Search for the cell housing the specified text and yield its [x, y] center coordinate. 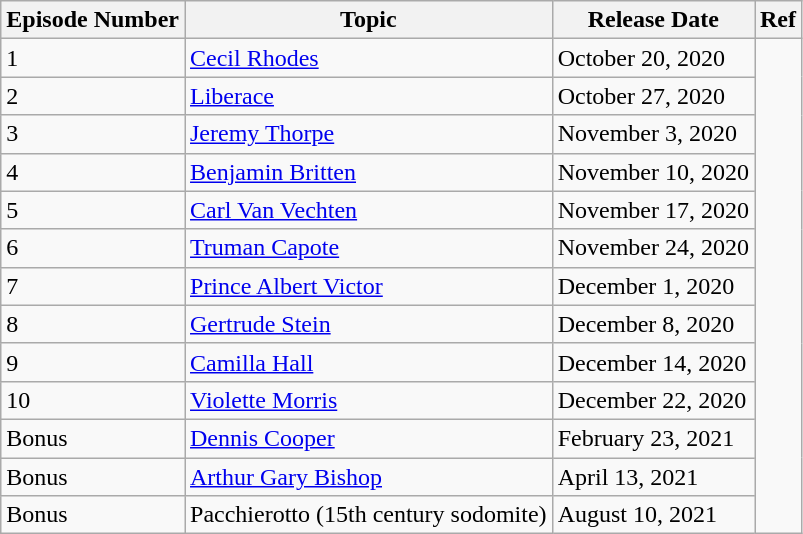
3 [93, 134]
Topic [368, 20]
Gertrude Stein [368, 324]
April 13, 2021 [653, 477]
Arthur Gary Bishop [368, 477]
2 [93, 96]
February 23, 2021 [653, 438]
Jeremy Thorpe [368, 134]
8 [93, 324]
Ref [778, 20]
Violette Morris [368, 400]
Release Date [653, 20]
November 3, 2020 [653, 134]
Cecil Rhodes [368, 58]
August 10, 2021 [653, 515]
7 [93, 286]
6 [93, 248]
November 24, 2020 [653, 248]
November 17, 2020 [653, 210]
Prince Albert Victor [368, 286]
Benjamin Britten [368, 172]
November 10, 2020 [653, 172]
Pacchierotto (15th century sodomite) [368, 515]
October 27, 2020 [653, 96]
Truman Capote [368, 248]
December 1, 2020 [653, 286]
4 [93, 172]
Carl Van Vechten [368, 210]
10 [93, 400]
Liberace [368, 96]
1 [93, 58]
December 8, 2020 [653, 324]
December 14, 2020 [653, 362]
Dennis Cooper [368, 438]
October 20, 2020 [653, 58]
Episode Number [93, 20]
December 22, 2020 [653, 400]
9 [93, 362]
Camilla Hall [368, 362]
5 [93, 210]
